Find where the given text appears and provide that cell's center as [X, Y] coordinate. 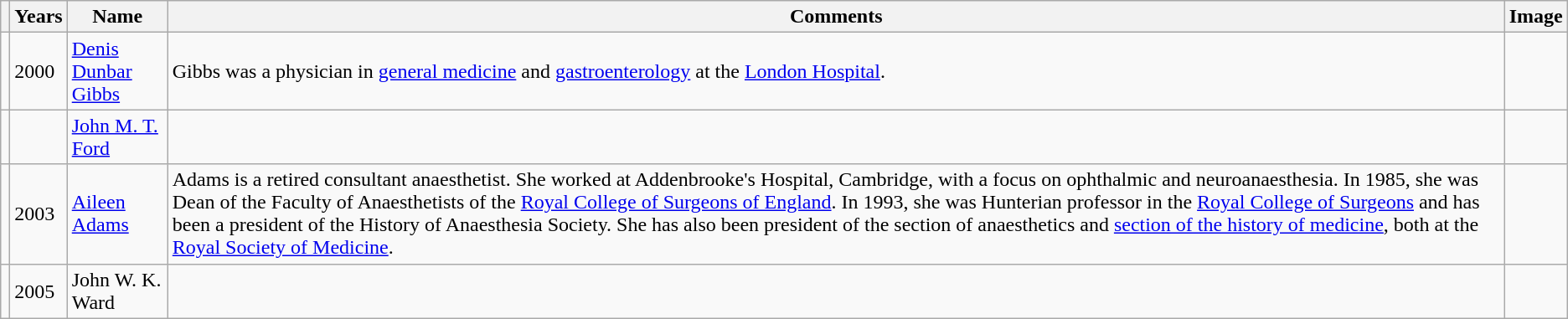
Aileen Adams [117, 214]
2000 [39, 71]
John M. T. Ford [117, 137]
Gibbs was a physician in general medicine and gastroenterology at the London Hospital. [836, 71]
Image [1536, 17]
Comments [836, 17]
2003 [39, 214]
John W. K. Ward [117, 291]
Years [39, 17]
Name [117, 17]
2005 [39, 291]
Denis Dunbar Gibbs [117, 71]
